Capture the cell that displays the provided text and extract its [X, Y] central coordinate. 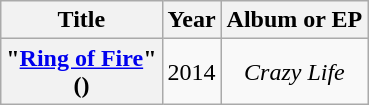
Crazy Life [294, 72]
Year [192, 20]
"Ring of Fire"() [82, 72]
Album or EP [294, 20]
2014 [192, 72]
Title [82, 20]
